Find where the given text appears and provide that cell's center as [x, y] coordinate. 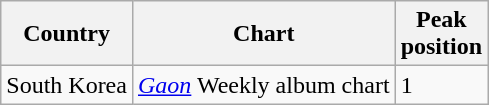
Peakposition [441, 34]
Country [67, 34]
South Korea [67, 85]
1 [441, 85]
Chart [264, 34]
Gaon Weekly album chart [264, 85]
